Output the (x, y) coordinate of the center of the cell containing the given text.  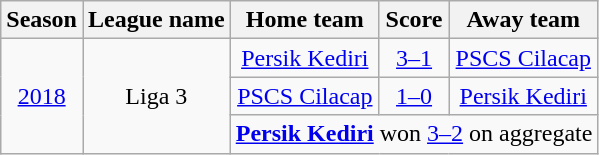
3–1 (414, 58)
Home team (304, 20)
Liga 3 (156, 96)
Score (414, 20)
League name (156, 20)
Persik Kediri won 3–2 on aggregate (414, 134)
1–0 (414, 96)
Away team (524, 20)
Season (42, 20)
2018 (42, 96)
